Pinpoint the cell where the given text exists, returning its (x, y) midpoint coordinate. 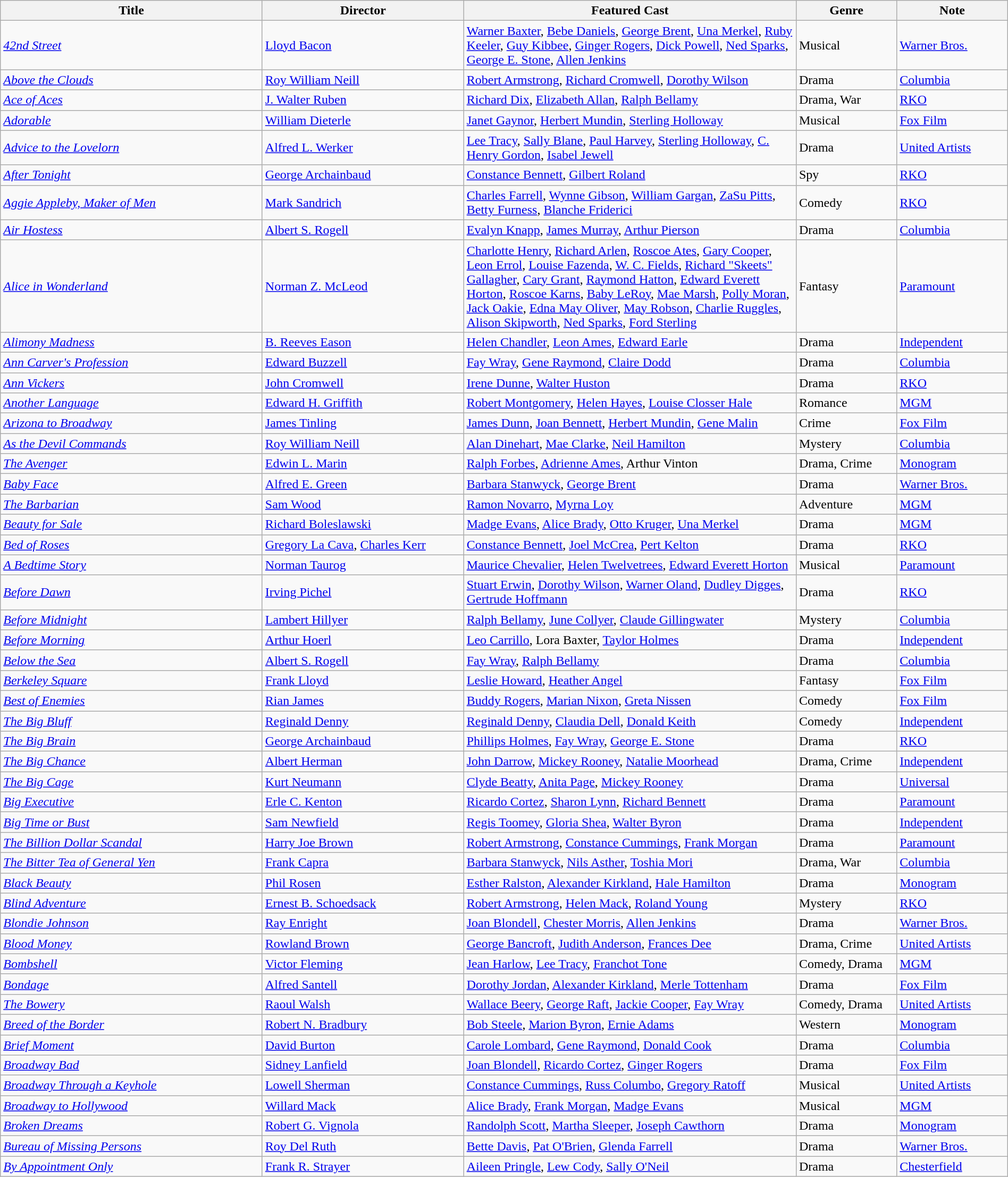
The Bowery (132, 1004)
After Tonight (132, 175)
Joan Blondell, Ricardo Cortez, Ginger Rogers (629, 1065)
Constance Bennett, Gilbert Roland (629, 175)
Chesterfield (952, 1166)
A Bedtime Story (132, 565)
Sam Newfield (363, 822)
Robert N. Bradbury (363, 1024)
Alice Brady, Frank Morgan, Madge Evans (629, 1106)
Raoul Walsh (363, 1004)
Ramon Novarro, Myrna Loy (629, 504)
Bureau of Missing Persons (132, 1146)
Blondie Johnson (132, 923)
Before Dawn (132, 592)
Lee Tracy, Sally Blane, Paul Harvey, Sterling Holloway, C. Henry Gordon, Isabel Jewell (629, 148)
The Big Brain (132, 741)
J. Walter Ruben (363, 100)
Buddy Rogers, Marian Nixon, Greta Nissen (629, 700)
Broadway Bad (132, 1065)
Constance Bennett, Joel McCrea, Pert Kelton (629, 545)
Spy (846, 175)
Randolph Scott, Martha Sleeper, Joseph Cawthorn (629, 1126)
Rowland Brown (363, 944)
Blood Money (132, 944)
Note (952, 11)
Richard Dix, Elizabeth Allan, Ralph Bellamy (629, 100)
Fay Wray, Gene Raymond, Claire Dodd (629, 362)
Arthur Hoerl (363, 640)
Advice to the Lovelorn (132, 148)
Barbara Stanwyck, George Brent (629, 484)
William Dieterle (363, 120)
Bombshell (132, 964)
Broadway to Hollywood (132, 1106)
The Big Bluff (132, 721)
Phillips Holmes, Fay Wray, George E. Stone (629, 741)
Constance Cummings, Russ Columbo, Gregory Ratoff (629, 1086)
Best of Enemies (132, 700)
Victor Fleming (363, 964)
Western (846, 1024)
Madge Evans, Alice Brady, Otto Kruger, Una Merkel (629, 524)
Edward Buzzell (363, 362)
Regis Toomey, Gloria Shea, Walter Byron (629, 822)
Romance (846, 403)
Sam Wood (363, 504)
Aggie Appleby, Maker of Men (132, 202)
Ralph Bellamy, June Collyer, Claude Gillingwater (629, 620)
Bondage (132, 984)
Janet Gaynor, Herbert Mundin, Sterling Holloway (629, 120)
Evalyn Knapp, James Murray, Arthur Pierson (629, 230)
Bette Davis, Pat O'Brien, Glenda Farrell (629, 1146)
Before Midnight (132, 620)
Black Beauty (132, 883)
Before Morning (132, 640)
Above the Clouds (132, 80)
Clyde Beatty, Anita Page, Mickey Rooney (629, 782)
Barbara Stanwyck, Nils Asther, Toshia Mori (629, 863)
Adorable (132, 120)
Director (363, 11)
Below the Sea (132, 660)
Erle C. Kenton (363, 802)
Big Executive (132, 802)
Dorothy Jordan, Alexander Kirkland, Merle Tottenham (629, 984)
Leslie Howard, Heather Angel (629, 680)
John Cromwell (363, 382)
Ace of Aces (132, 100)
By Appointment Only (132, 1166)
Bed of Roses (132, 545)
Norman Taurog (363, 565)
Charles Farrell, Wynne Gibson, William Gargan, ZaSu Pitts, Betty Furness, Blanche Friderici (629, 202)
Another Language (132, 403)
The Avenger (132, 464)
B. Reeves Eason (363, 342)
Edward H. Griffith (363, 403)
Robert Armstrong, Helen Mack, Roland Young (629, 903)
James Tinling (363, 423)
Baby Face (132, 484)
The Big Cage (132, 782)
The Bitter Tea of General Yen (132, 863)
Lambert Hillyer (363, 620)
Irene Dunne, Walter Huston (629, 382)
Phil Rosen (363, 883)
Helen Chandler, Leon Ames, Edward Earle (629, 342)
Kurt Neumann (363, 782)
Sidney Lanfield (363, 1065)
Richard Boleslawski (363, 524)
42nd Street (132, 45)
Berkeley Square (132, 680)
Crime (846, 423)
Title (132, 11)
Universal (952, 782)
Rian James (363, 700)
Leo Carrillo, Lora Baxter, Taylor Holmes (629, 640)
Norman Z. McLeod (363, 286)
Reginald Denny (363, 721)
Ernest B. Schoedsack (363, 903)
Ann Vickers (132, 382)
David Burton (363, 1045)
James Dunn, Joan Bennett, Herbert Mundin, Gene Malin (629, 423)
Aileen Pringle, Lew Cody, Sally O'Neil (629, 1166)
Robert Armstrong, Constance Cummings, Frank Morgan (629, 842)
Big Time or Bust (132, 822)
Lowell Sherman (363, 1086)
As the Devil Commands (132, 444)
Willard Mack (363, 1106)
Bob Steele, Marion Byron, Ernie Adams (629, 1024)
Stuart Erwin, Dorothy Wilson, Warner Oland, Dudley Digges, Gertrude Hoffmann (629, 592)
Beauty for Sale (132, 524)
Ann Carver's Profession (132, 362)
Ricardo Cortez, Sharon Lynn, Richard Bennett (629, 802)
Blind Adventure (132, 903)
The Billion Dollar Scandal (132, 842)
Brief Moment (132, 1045)
Maurice Chevalier, Helen Twelvetrees, Edward Everett Horton (629, 565)
Ray Enright (363, 923)
Broadway Through a Keyhole (132, 1086)
John Darrow, Mickey Rooney, Natalie Moorhead (629, 762)
Robert Montgomery, Helen Hayes, Louise Closser Hale (629, 403)
Frank Capra (363, 863)
Frank Lloyd (363, 680)
Genre (846, 11)
Roy Del Ruth (363, 1146)
Albert Herman (363, 762)
The Barbarian (132, 504)
Featured Cast (629, 11)
Alfred L. Werker (363, 148)
Irving Pichel (363, 592)
Alan Dinehart, Mae Clarke, Neil Hamilton (629, 444)
Alice in Wonderland (132, 286)
Mark Sandrich (363, 202)
Breed of the Border (132, 1024)
Gregory La Cava, Charles Kerr (363, 545)
Arizona to Broadway (132, 423)
Broken Dreams (132, 1126)
Adventure (846, 504)
Alfred E. Green (363, 484)
Frank R. Strayer (363, 1166)
Air Hostess (132, 230)
Wallace Beery, George Raft, Jackie Cooper, Fay Wray (629, 1004)
Robert G. Vignola (363, 1126)
Jean Harlow, Lee Tracy, Franchot Tone (629, 964)
Fay Wray, Ralph Bellamy (629, 660)
George Bancroft, Judith Anderson, Frances Dee (629, 944)
Robert Armstrong, Richard Cromwell, Dorothy Wilson (629, 80)
Harry Joe Brown (363, 842)
Alimony Madness (132, 342)
Joan Blondell, Chester Morris, Allen Jenkins (629, 923)
Ralph Forbes, Adrienne Ames, Arthur Vinton (629, 464)
The Big Chance (132, 762)
Carole Lombard, Gene Raymond, Donald Cook (629, 1045)
Esther Ralston, Alexander Kirkland, Hale Hamilton (629, 883)
Edwin L. Marin (363, 464)
Reginald Denny, Claudia Dell, Donald Keith (629, 721)
Alfred Santell (363, 984)
Lloyd Bacon (363, 45)
